Find where the given text appears and provide that cell's center as (x, y) coordinate. 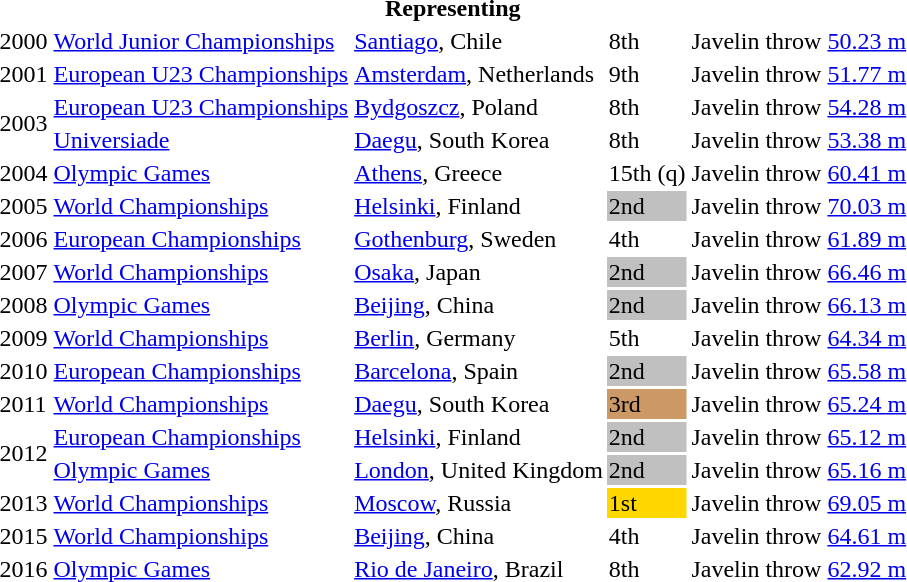
Gothenburg, Sweden (479, 239)
World Junior Championships (201, 41)
5th (647, 338)
Amsterdam, Netherlands (479, 74)
9th (647, 74)
Osaka, Japan (479, 272)
1st (647, 503)
Moscow, Russia (479, 503)
Barcelona, Spain (479, 371)
15th (q) (647, 173)
Universiade (201, 140)
London, United Kingdom (479, 470)
Athens, Greece (479, 173)
Bydgoszcz, Poland (479, 107)
Santiago, Chile (479, 41)
Berlin, Germany (479, 338)
3rd (647, 404)
